From the cell containing the given text, extract its center point as [X, Y] coordinate. 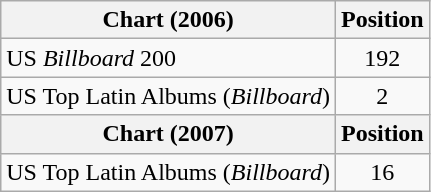
US Billboard 200 [168, 58]
16 [382, 172]
192 [382, 58]
Chart (2006) [168, 20]
Chart (2007) [168, 134]
2 [382, 96]
